Determine the [x, y] coordinate at the center of the cell enclosing the given text.  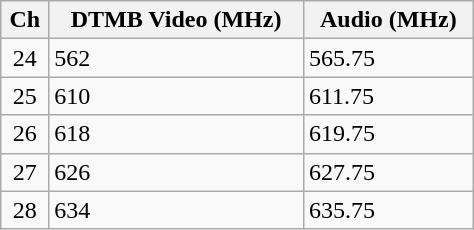
Ch [25, 20]
635.75 [388, 210]
26 [25, 134]
626 [176, 172]
24 [25, 58]
Audio (MHz) [388, 20]
619.75 [388, 134]
618 [176, 134]
28 [25, 210]
627.75 [388, 172]
562 [176, 58]
634 [176, 210]
27 [25, 172]
611.75 [388, 96]
565.75 [388, 58]
DTMB Video (MHz) [176, 20]
25 [25, 96]
610 [176, 96]
